Capture the cell that displays the provided text and extract its [X, Y] central coordinate. 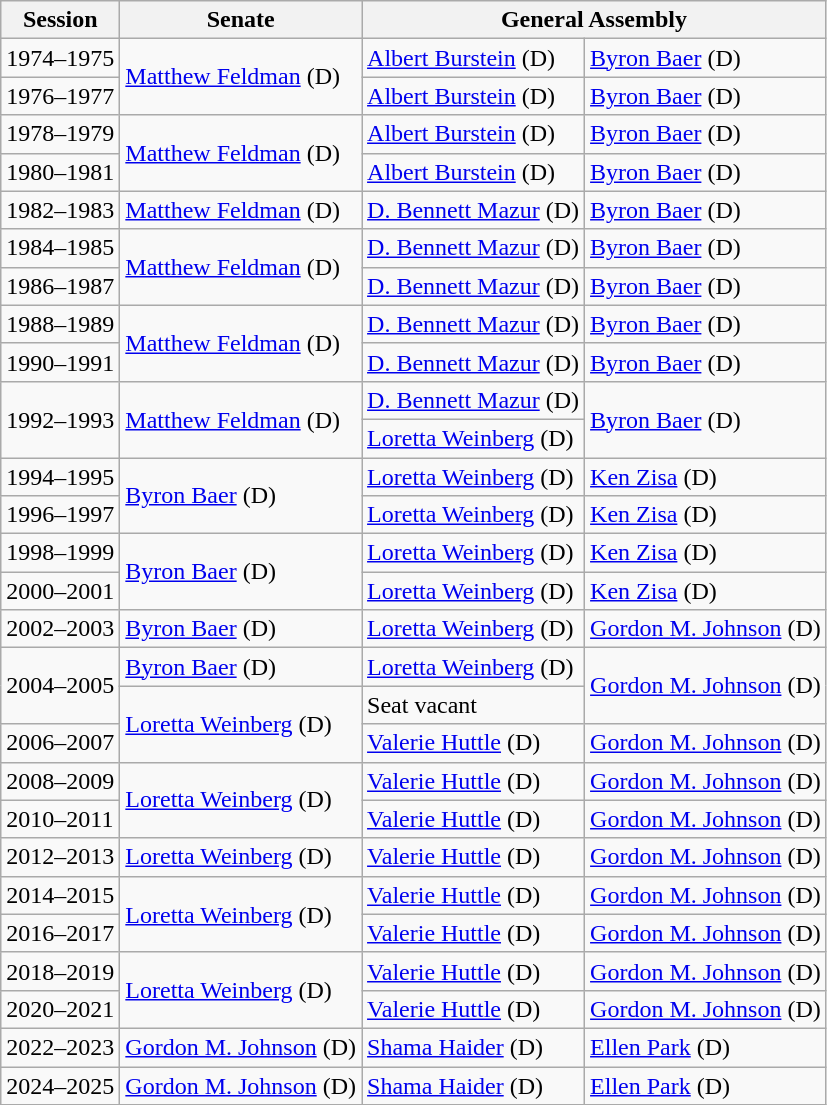
1974–1975 [60, 58]
1988–1989 [60, 324]
1996–1997 [60, 515]
2006–2007 [60, 743]
1986–1987 [60, 286]
2014–2015 [60, 895]
1982–1983 [60, 210]
2010–2011 [60, 819]
Seat vacant [474, 705]
1978–1979 [60, 134]
Session [60, 20]
1980–1981 [60, 172]
1992–1993 [60, 419]
2004–2005 [60, 686]
2000–2001 [60, 591]
2012–2013 [60, 857]
2002–2003 [60, 629]
2016–2017 [60, 933]
General Assembly [594, 20]
2018–2019 [60, 971]
1990–1991 [60, 362]
1998–1999 [60, 553]
2020–2021 [60, 1009]
1994–1995 [60, 477]
1984–1985 [60, 248]
2024–2025 [60, 1085]
1976–1977 [60, 96]
2008–2009 [60, 781]
2022–2023 [60, 1047]
Senate [241, 20]
